Identify which cell holds the provided text, then report its [X, Y] central coordinate. 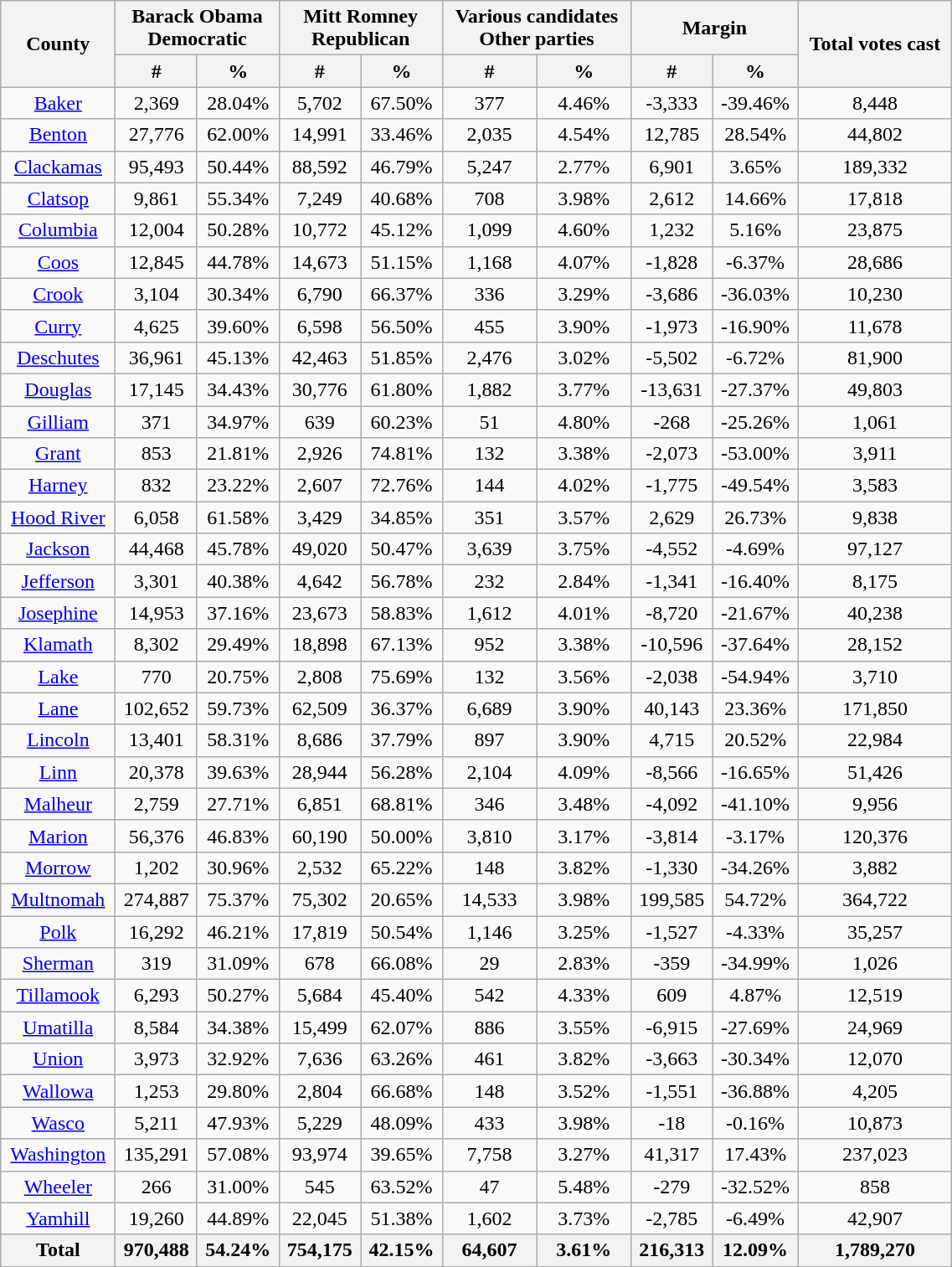
Morrow [59, 868]
7,636 [320, 1059]
6,901 [672, 167]
50.54% [402, 932]
23.22% [238, 486]
10,873 [875, 1123]
45.13% [238, 358]
1,789,270 [875, 1250]
Total [59, 1250]
18,898 [320, 645]
886 [489, 1028]
47 [489, 1187]
7,758 [489, 1155]
3.56% [584, 677]
3,882 [875, 868]
3.25% [584, 932]
3,583 [875, 486]
29.49% [238, 645]
42,907 [875, 1218]
3.17% [584, 836]
609 [672, 996]
-4,092 [672, 804]
97,127 [875, 549]
Yamhill [59, 1218]
61.58% [238, 518]
14,991 [320, 135]
Gilliam [59, 421]
455 [489, 326]
Jefferson [59, 581]
30,776 [320, 389]
47.93% [238, 1123]
50.00% [402, 836]
3,301 [157, 581]
-39.46% [755, 103]
5,247 [489, 167]
4.02% [584, 486]
12.09% [755, 1250]
57.08% [238, 1155]
2,759 [157, 804]
50.47% [402, 549]
31.00% [238, 1187]
8,302 [157, 645]
63.52% [402, 1187]
93,974 [320, 1155]
39.63% [238, 772]
4.09% [584, 772]
14,953 [157, 613]
40.68% [402, 198]
14.66% [755, 198]
144 [489, 486]
Wasco [59, 1123]
50.27% [238, 996]
62.07% [402, 1028]
-2,785 [672, 1218]
3.77% [584, 389]
Klamath [59, 645]
-13,631 [672, 389]
377 [489, 103]
20,378 [157, 772]
-16.40% [755, 581]
232 [489, 581]
5,702 [320, 103]
-268 [672, 421]
1,612 [489, 613]
41,317 [672, 1155]
6,598 [320, 326]
12,785 [672, 135]
754,175 [320, 1250]
28,686 [875, 262]
1,202 [157, 868]
-279 [672, 1187]
1,026 [875, 964]
13,401 [157, 740]
-18 [672, 1123]
2,369 [157, 103]
34.85% [402, 518]
36,961 [157, 358]
Marion [59, 836]
4,625 [157, 326]
30.34% [238, 294]
-25.26% [755, 421]
2,926 [320, 454]
3.61% [584, 1250]
102,652 [157, 708]
Total votes cast [875, 44]
171,850 [875, 708]
28,944 [320, 772]
Washington [59, 1155]
Various candidatesOther parties [536, 28]
35,257 [875, 932]
8,448 [875, 103]
Coos [59, 262]
67.13% [402, 645]
59.73% [238, 708]
371 [157, 421]
Multnomah [59, 899]
45.12% [402, 230]
37.79% [402, 740]
56.50% [402, 326]
-5,502 [672, 358]
-1,527 [672, 932]
-4.33% [755, 932]
27,776 [157, 135]
542 [489, 996]
51.15% [402, 262]
50.28% [238, 230]
Harney [59, 486]
62.00% [238, 135]
2,035 [489, 135]
Crook [59, 294]
Douglas [59, 389]
-3.17% [755, 836]
3.55% [584, 1028]
44,802 [875, 135]
7,249 [320, 198]
-3,663 [672, 1059]
1,168 [489, 262]
4.01% [584, 613]
20.75% [238, 677]
-6,915 [672, 1028]
-30.34% [755, 1059]
-27.69% [755, 1028]
Grant [59, 454]
66.68% [402, 1091]
5.16% [755, 230]
1,232 [672, 230]
46.21% [238, 932]
60,190 [320, 836]
-2,073 [672, 454]
8,686 [320, 740]
39.60% [238, 326]
237,023 [875, 1155]
-8,566 [672, 772]
-4,552 [672, 549]
9,861 [157, 198]
433 [489, 1123]
2,607 [320, 486]
-3,814 [672, 836]
6,293 [157, 996]
6,689 [489, 708]
21.81% [238, 454]
54.72% [755, 899]
Clatsop [59, 198]
-1,341 [672, 581]
2,629 [672, 518]
Mitt RomneyRepublican [360, 28]
-37.64% [755, 645]
67.50% [402, 103]
1,602 [489, 1218]
14,533 [489, 899]
40,238 [875, 613]
Curry [59, 326]
27.71% [238, 804]
189,332 [875, 167]
23.36% [755, 708]
Linn [59, 772]
545 [320, 1187]
26.73% [755, 518]
51,426 [875, 772]
3.27% [584, 1155]
-54.94% [755, 677]
853 [157, 454]
Wallowa [59, 1091]
Benton [59, 135]
19,260 [157, 1218]
49,020 [320, 549]
3,911 [875, 454]
81,900 [875, 358]
63.26% [402, 1059]
12,519 [875, 996]
51.38% [402, 1218]
3.65% [755, 167]
12,070 [875, 1059]
639 [320, 421]
4,205 [875, 1091]
Lincoln [59, 740]
Lake [59, 677]
28,152 [875, 645]
-10,596 [672, 645]
-3,333 [672, 103]
Lane [59, 708]
Jackson [59, 549]
5,211 [157, 1123]
68.81% [402, 804]
-8,720 [672, 613]
770 [157, 677]
Columbia [59, 230]
-16.90% [755, 326]
-27.37% [755, 389]
5,684 [320, 996]
Josephine [59, 613]
29 [489, 964]
3,639 [489, 549]
970,488 [157, 1250]
66.08% [402, 964]
62,509 [320, 708]
Barack ObamaDemocratic [198, 28]
-34.26% [755, 868]
75.69% [402, 677]
2.83% [584, 964]
46.79% [402, 167]
364,722 [875, 899]
Margin [715, 28]
897 [489, 740]
County [59, 44]
42,463 [320, 358]
346 [489, 804]
20.52% [755, 740]
55.34% [238, 198]
2.84% [584, 581]
Clackamas [59, 167]
2,104 [489, 772]
4.33% [584, 996]
Hood River [59, 518]
351 [489, 518]
60.23% [402, 421]
-1,775 [672, 486]
274,887 [157, 899]
336 [489, 294]
66.37% [402, 294]
54.24% [238, 1250]
8,584 [157, 1028]
120,376 [875, 836]
36.37% [402, 708]
832 [157, 486]
72.76% [402, 486]
-6.49% [755, 1218]
16,292 [157, 932]
65.22% [402, 868]
Deschutes [59, 358]
29.80% [238, 1091]
3,973 [157, 1059]
44.89% [238, 1218]
3,429 [320, 518]
24,969 [875, 1028]
-1,551 [672, 1091]
4.60% [584, 230]
-49.54% [755, 486]
266 [157, 1187]
2,804 [320, 1091]
-21.67% [755, 613]
Tillamook [59, 996]
49,803 [875, 389]
4,642 [320, 581]
3.52% [584, 1091]
4.46% [584, 103]
48.09% [402, 1123]
Baker [59, 103]
42.15% [402, 1250]
-6.72% [755, 358]
11,678 [875, 326]
319 [157, 964]
-34.99% [755, 964]
56.28% [402, 772]
44.78% [238, 262]
3.02% [584, 358]
23,875 [875, 230]
9,838 [875, 518]
50.44% [238, 167]
58.83% [402, 613]
1,099 [489, 230]
-6.37% [755, 262]
6,058 [157, 518]
4.80% [584, 421]
34.43% [238, 389]
-53.00% [755, 454]
3.29% [584, 294]
30.96% [238, 868]
-36.03% [755, 294]
3,710 [875, 677]
8,175 [875, 581]
12,004 [157, 230]
1,061 [875, 421]
Union [59, 1059]
Sherman [59, 964]
-1,828 [672, 262]
-4.69% [755, 549]
37.16% [238, 613]
3.57% [584, 518]
15,499 [320, 1028]
61.80% [402, 389]
22,045 [320, 1218]
6,851 [320, 804]
46.83% [238, 836]
3.73% [584, 1218]
858 [875, 1187]
3,810 [489, 836]
95,493 [157, 167]
216,313 [672, 1250]
2,532 [320, 868]
4.54% [584, 135]
1,253 [157, 1091]
22,984 [875, 740]
88,592 [320, 167]
44,468 [157, 549]
2,808 [320, 677]
20.65% [402, 899]
34.97% [238, 421]
40,143 [672, 708]
5.48% [584, 1187]
-1,330 [672, 868]
-32.52% [755, 1187]
51 [489, 421]
45.78% [238, 549]
-2,038 [672, 677]
58.31% [238, 740]
45.40% [402, 996]
56.78% [402, 581]
-1,973 [672, 326]
12,845 [157, 262]
135,291 [157, 1155]
1,882 [489, 389]
2.77% [584, 167]
28.54% [755, 135]
10,772 [320, 230]
-3,686 [672, 294]
17,818 [875, 198]
-36.88% [755, 1091]
74.81% [402, 454]
3.48% [584, 804]
10,230 [875, 294]
17.43% [755, 1155]
Malheur [59, 804]
9,956 [875, 804]
17,819 [320, 932]
28.04% [238, 103]
34.38% [238, 1028]
31.09% [238, 964]
14,673 [320, 262]
39.65% [402, 1155]
199,585 [672, 899]
3,104 [157, 294]
Wheeler [59, 1187]
952 [489, 645]
4.87% [755, 996]
2,612 [672, 198]
-41.10% [755, 804]
5,229 [320, 1123]
1,146 [489, 932]
4.07% [584, 262]
17,145 [157, 389]
-359 [672, 964]
75.37% [238, 899]
23,673 [320, 613]
Polk [59, 932]
6,790 [320, 294]
75,302 [320, 899]
2,476 [489, 358]
56,376 [157, 836]
708 [489, 198]
Umatilla [59, 1028]
40.38% [238, 581]
32.92% [238, 1059]
4,715 [672, 740]
64,607 [489, 1250]
-0.16% [755, 1123]
461 [489, 1059]
678 [320, 964]
-16.65% [755, 772]
3.75% [584, 549]
51.85% [402, 358]
33.46% [402, 135]
